Extract the (x, y) coordinate from the center of the cell holding the provided text.  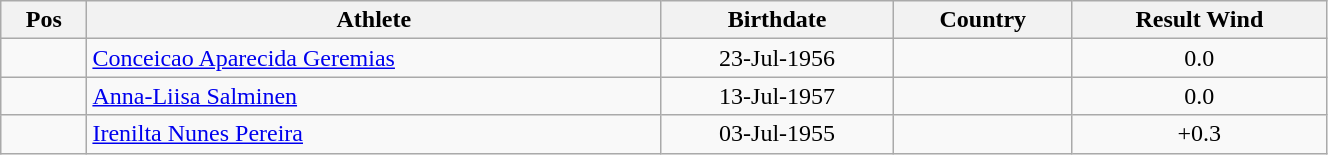
Country (982, 20)
Pos (44, 20)
Athlete (374, 20)
Irenilta Nunes Pereira (374, 134)
Anna-Liisa Salminen (374, 96)
Conceicao Aparecida Geremias (374, 58)
23-Jul-1956 (778, 58)
Result Wind (1199, 20)
Birthdate (778, 20)
+0.3 (1199, 134)
03-Jul-1955 (778, 134)
13-Jul-1957 (778, 96)
